Return the [x, y] coordinate for the center point of the cell that contains the specified text.  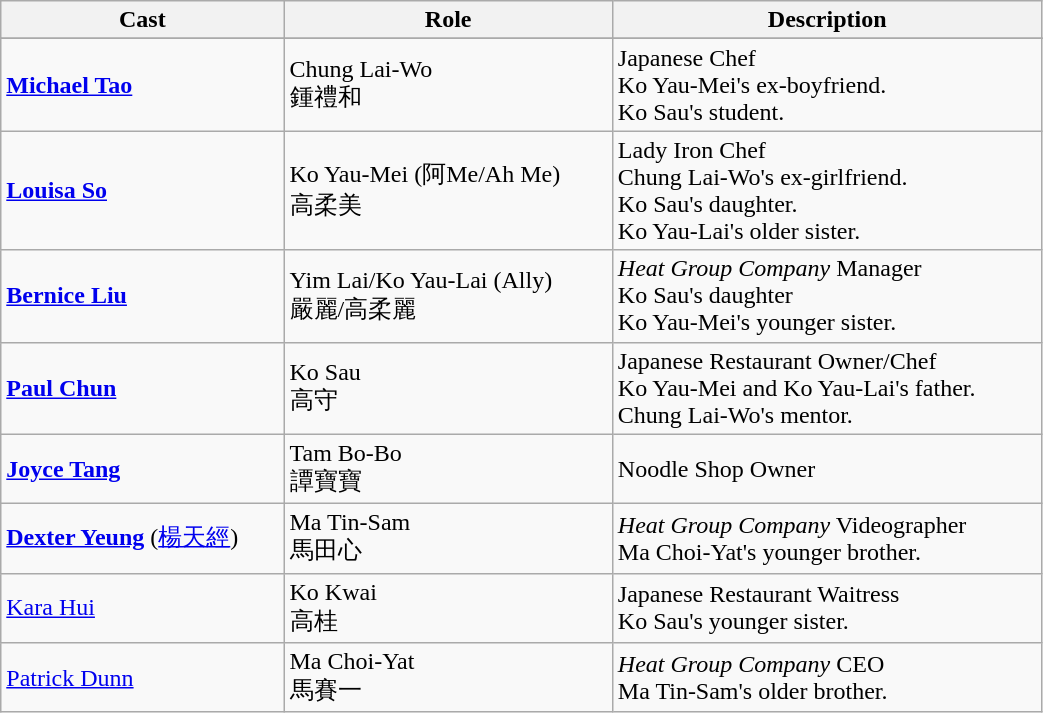
Heat Group Company Manager Ko Sau's daughter Ko Yau-Mei's younger sister. [827, 296]
Michael Tao [142, 85]
Ma Choi-Yat 馬賽一 [448, 678]
Ko Sau 高守 [448, 388]
Heat Group Company Videographer Ma Choi-Yat's younger brother. [827, 539]
Ko Kwai 高桂 [448, 608]
Dexter Yeung (楊天經) [142, 539]
Heat Group Company CEO Ma Tin-Sam's older brother. [827, 678]
Japanese Chef Ko Yau-Mei's ex-boyfriend. Ko Sau's student. [827, 85]
Noodle Shop Owner [827, 469]
Japanese Restaurant Waitress Ko Sau's younger sister. [827, 608]
Kara Hui [142, 608]
Joyce Tang [142, 469]
Chung Lai-Wo 鍾禮和 [448, 85]
Cast [142, 20]
Role [448, 20]
Tam Bo-Bo 譚寶寶 [448, 469]
Bernice Liu [142, 296]
Description [827, 20]
Ko Yau-Mei (阿Me/Ah Me) 高柔美 [448, 190]
Paul Chun [142, 388]
Lady Iron Chef Chung Lai-Wo's ex-girlfriend. Ko Sau's daughter. Ko Yau-Lai's older sister. [827, 190]
Patrick Dunn [142, 678]
Louisa So [142, 190]
Ma Tin-Sam 馬田心 [448, 539]
Japanese Restaurant Owner/Chef Ko Yau-Mei and Ko Yau-Lai's father. Chung Lai-Wo's mentor. [827, 388]
Yim Lai/Ko Yau-Lai (Ally) 嚴麗/高柔麗 [448, 296]
